Find where the given text appears and provide that cell's center as [X, Y] coordinate. 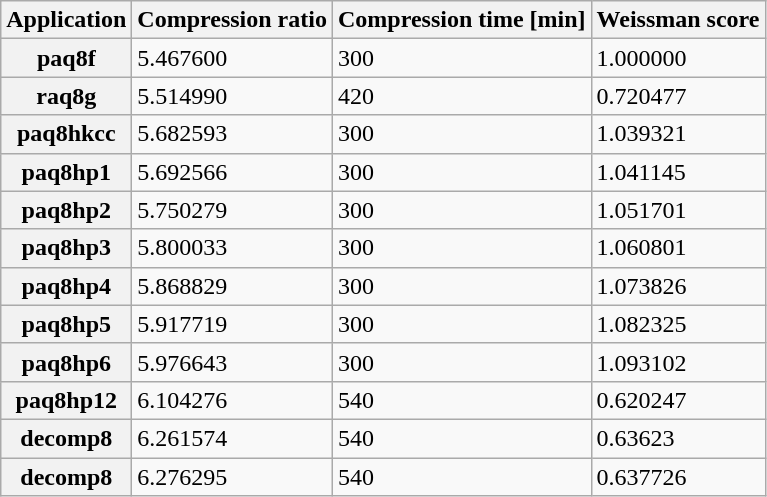
5.514990 [232, 96]
5.467600 [232, 58]
Weissman score [678, 20]
6.276295 [232, 477]
5.976643 [232, 362]
1.082325 [678, 324]
1.039321 [678, 134]
5.682593 [232, 134]
Application [66, 20]
1.093102 [678, 362]
0.63623 [678, 438]
1.000000 [678, 58]
raq8g [66, 96]
6.104276 [232, 400]
paq8hp3 [66, 248]
0.620247 [678, 400]
paq8f [66, 58]
Compression time [min] [462, 20]
1.060801 [678, 248]
0.720477 [678, 96]
1.073826 [678, 286]
paq8hp12 [66, 400]
paq8hp4 [66, 286]
5.917719 [232, 324]
6.261574 [232, 438]
5.750279 [232, 210]
1.041145 [678, 172]
5.692566 [232, 172]
paq8hp6 [66, 362]
Compression ratio [232, 20]
paq8hkcc [66, 134]
420 [462, 96]
0.637726 [678, 477]
paq8hp2 [66, 210]
paq8hp5 [66, 324]
5.800033 [232, 248]
paq8hp1 [66, 172]
5.868829 [232, 286]
1.051701 [678, 210]
